Output the [X, Y] coordinate of the center of the cell containing the given text.  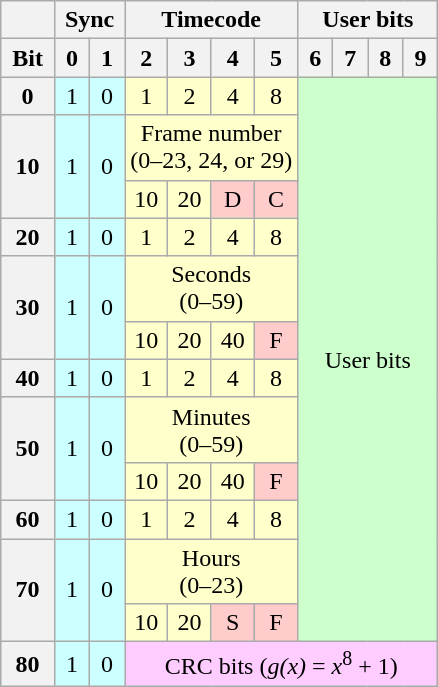
80 [28, 664]
50 [28, 448]
Minutes(0–59) [212, 430]
Seconds(0–59) [212, 288]
60 [28, 519]
Hours(0–23) [212, 570]
Sync [89, 20]
CRC bits (g(x) = x8 + 1) [282, 664]
70 [28, 590]
Bit [28, 58]
7 [350, 58]
9 [420, 58]
5 [276, 58]
3 [190, 58]
Frame number(0–23, 24, or 29) [212, 148]
30 [28, 308]
6 [316, 58]
S [232, 623]
C [276, 199]
Timecode [212, 20]
D [232, 199]
